Detect which cell encompasses the target text, then output its [x, y] center coordinate. 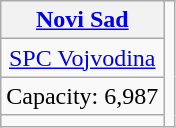
SPC Vojvodina [82, 58]
Capacity: 6,987 [82, 96]
Novi Sad [82, 20]
